Identify which cell holds the provided text, then report its (x, y) central coordinate. 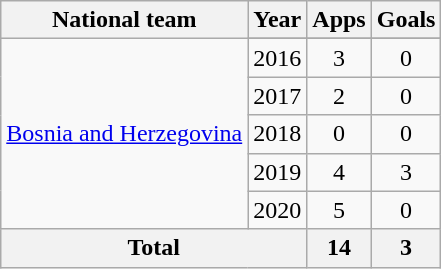
Goals (406, 20)
4 (339, 172)
Year (278, 20)
2016 (278, 58)
2018 (278, 134)
National team (124, 20)
2017 (278, 96)
14 (339, 248)
Apps (339, 20)
Bosnia and Herzegovina (124, 134)
5 (339, 210)
2020 (278, 210)
2 (339, 96)
Total (154, 248)
2019 (278, 172)
